Provide the [x, y] coordinate of the cell's center where the given text is located.  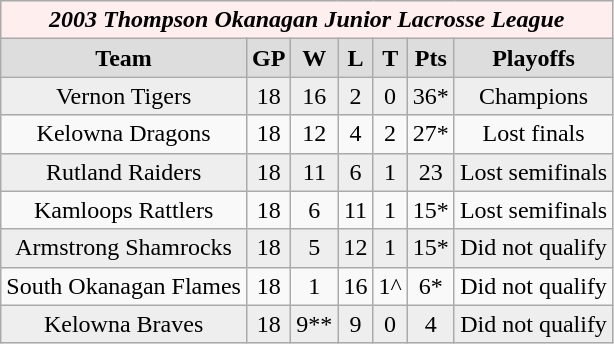
5 [314, 248]
Kelowna Braves [124, 324]
Rutland Raiders [124, 172]
36* [430, 96]
9** [314, 324]
GP [268, 58]
L [356, 58]
1^ [390, 286]
Kelowna Dragons [124, 134]
Lost finals [533, 134]
Team [124, 58]
2003 Thompson Okanagan Junior Lacrosse League [307, 20]
Vernon Tigers [124, 96]
T [390, 58]
Playoffs [533, 58]
6* [430, 286]
Champions [533, 96]
27* [430, 134]
Kamloops Rattlers [124, 210]
9 [356, 324]
W [314, 58]
Armstrong Shamrocks [124, 248]
Pts [430, 58]
South Okanagan Flames [124, 286]
23 [430, 172]
